Determine the [X, Y] coordinate at the center of the cell enclosing the given text.  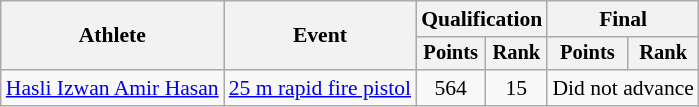
564 [450, 88]
Event [320, 36]
Hasli Izwan Amir Hasan [112, 88]
Final [623, 19]
Did not advance [623, 88]
25 m rapid fire pistol [320, 88]
15 [516, 88]
Athlete [112, 36]
Qualification [482, 19]
